Scan for the cell matching the given text and deliver its [x, y] coordinate at center. 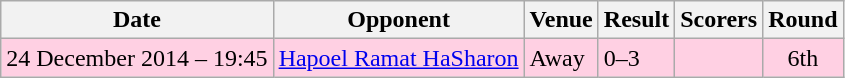
Away [561, 58]
0–3 [636, 58]
Opponent [398, 20]
Venue [561, 20]
Scorers [719, 20]
6th [803, 58]
Hapoel Ramat HaSharon [398, 58]
Result [636, 20]
Round [803, 20]
24 December 2014 – 19:45 [137, 58]
Date [137, 20]
